For the text-containing cell, return its midpoint in (X, Y) coordinate format. 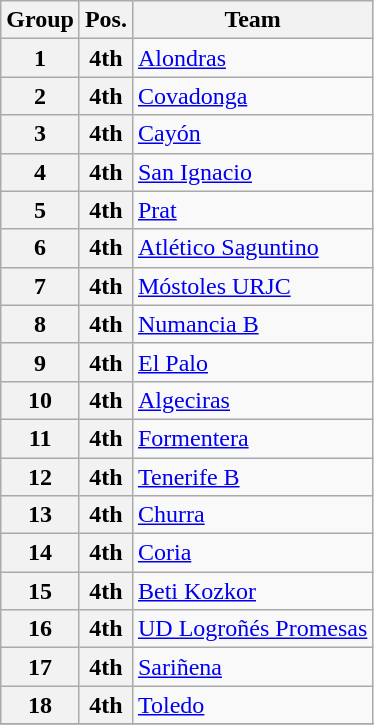
9 (40, 362)
Atlético Saguntino (252, 248)
Pos. (106, 20)
UD Logroñés Promesas (252, 629)
13 (40, 515)
7 (40, 286)
8 (40, 324)
Sariñena (252, 667)
Móstoles URJC (252, 286)
Beti Kozkor (252, 591)
Coria (252, 553)
Prat (252, 210)
Toledo (252, 705)
10 (40, 400)
14 (40, 553)
Numancia B (252, 324)
Team (252, 20)
Cayón (252, 134)
Formentera (252, 438)
Covadonga (252, 96)
El Palo (252, 362)
12 (40, 477)
17 (40, 667)
2 (40, 96)
18 (40, 705)
Churra (252, 515)
San Ignacio (252, 172)
Alondras (252, 58)
16 (40, 629)
15 (40, 591)
4 (40, 172)
3 (40, 134)
Tenerife B (252, 477)
Algeciras (252, 400)
1 (40, 58)
6 (40, 248)
Group (40, 20)
5 (40, 210)
11 (40, 438)
